For the text-containing cell, return its midpoint in [X, Y] coordinate format. 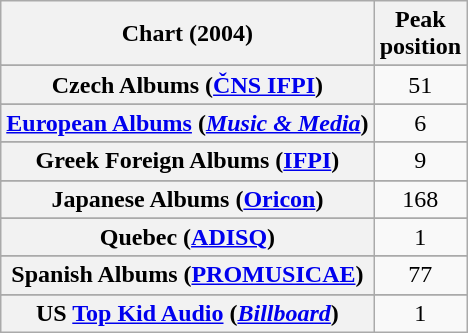
Quebec (ADISQ) [188, 237]
Japanese Albums (Oricon) [188, 199]
European Albums (Music & Media) [188, 123]
Czech Albums (ČNS IFPI) [188, 85]
51 [420, 85]
Spanish Albums (PROMUSICAE) [188, 275]
77 [420, 275]
6 [420, 123]
Chart (2004) [188, 34]
168 [420, 199]
9 [420, 161]
Greek Foreign Albums (IFPI) [188, 161]
Peakposition [420, 34]
US Top Kid Audio (Billboard) [188, 313]
